Return [X, Y] of the center of cell containing provided text 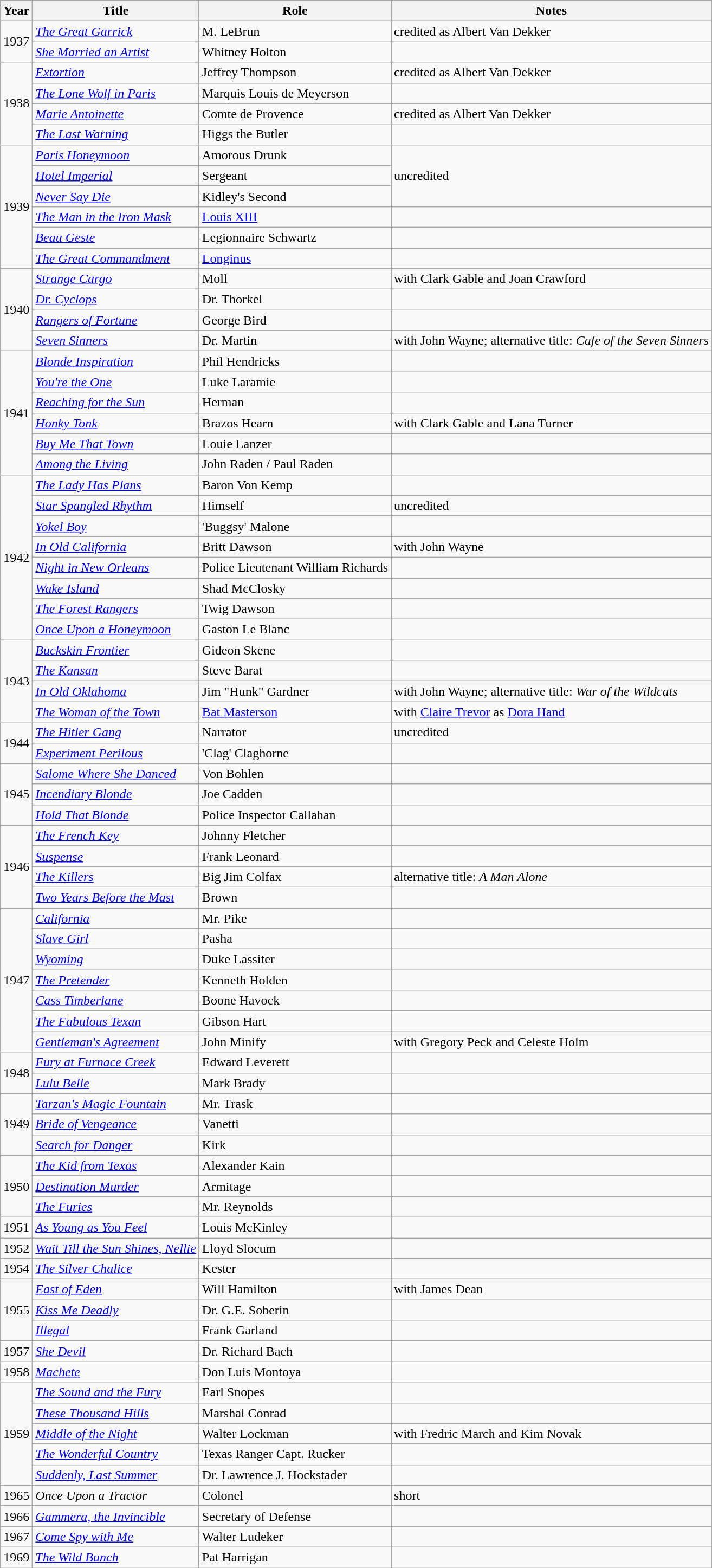
Earl Snopes [295, 1392]
The Last Warning [116, 134]
Extortion [116, 73]
Middle of the Night [116, 1434]
1945 [16, 794]
Phil Hendricks [295, 361]
The Great Commandment [116, 258]
Twig Dawson [295, 609]
Walter Lockman [295, 1434]
Wyoming [116, 960]
The Woman of the Town [116, 712]
Kester [295, 1269]
Texas Ranger Capt. Rucker [295, 1454]
Yokel Boy [116, 526]
Hotel Imperial [116, 176]
Hold That Blonde [116, 815]
In Old Oklahoma [116, 691]
Amorous Drunk [295, 155]
Louis McKinley [295, 1227]
Marquis Louis de Meyerson [295, 93]
Lloyd Slocum [295, 1248]
Frank Leonard [295, 856]
Dr. Lawrence J. Hockstader [295, 1475]
Marshal Conrad [295, 1413]
1940 [16, 310]
Kidley's Second [295, 196]
You're the One [116, 382]
These Thousand Hills [116, 1413]
Once Upon a Honeymoon [116, 630]
California [116, 918]
Mr. Reynolds [295, 1207]
As Young as You Feel [116, 1227]
Alexander Kain [295, 1165]
John Minify [295, 1042]
Slave Girl [116, 939]
Fury at Furnace Creek [116, 1062]
Narrator [295, 733]
M. LeBrun [295, 31]
Kenneth Holden [295, 980]
Suddenly, Last Summer [116, 1475]
The Sound and the Fury [116, 1392]
Whitney Holton [295, 52]
The Lone Wolf in Paris [116, 93]
Bride of Vengeance [116, 1124]
Frank Garland [295, 1331]
1951 [16, 1227]
Year [16, 11]
Louie Lanzer [295, 444]
Himself [295, 506]
Experiment Perilous [116, 753]
Steve Barat [295, 671]
The Forest Rangers [116, 609]
Star Spangled Rhythm [116, 506]
Notes [552, 11]
1937 [16, 42]
1946 [16, 866]
Walter Ludeker [295, 1537]
She Devil [116, 1351]
The Man in the Iron Mask [116, 217]
Illegal [116, 1331]
East of Eden [116, 1290]
Secretary of Defense [295, 1516]
Lulu Belle [116, 1083]
1939 [16, 206]
The French Key [116, 835]
The Great Garrick [116, 31]
The Kansan [116, 671]
Among the Living [116, 464]
Joe Cadden [295, 794]
Kiss Me Deadly [116, 1310]
The Kid from Texas [116, 1165]
Brazos Hearn [295, 423]
Rangers of Fortune [116, 320]
Sergeant [295, 176]
Dr. Thorkel [295, 300]
Moll [295, 279]
Brown [295, 897]
Blonde Inspiration [116, 361]
1958 [16, 1372]
1959 [16, 1434]
Jeffrey Thompson [295, 73]
The Furies [116, 1207]
with John Wayne; alternative title: Cafe of the Seven Sinners [552, 341]
George Bird [295, 320]
Legionnaire Schwartz [295, 237]
Vanetti [295, 1124]
Strange Cargo [116, 279]
Boone Havock [295, 1001]
In Old California [116, 547]
John Raden / Paul Raden [295, 464]
Wake Island [116, 588]
1942 [16, 557]
Kirk [295, 1145]
Pasha [295, 939]
Gibson Hart [295, 1021]
Night in New Orleans [116, 567]
Role [295, 11]
alternative title: A Man Alone [552, 877]
1950 [16, 1186]
Gideon Skene [295, 650]
Dr. Cyclops [116, 300]
with Clark Gable and Joan Crawford [552, 279]
Two Years Before the Mast [116, 897]
Honky Tonk [116, 423]
'Buggsy' Malone [295, 526]
1955 [16, 1310]
1965 [16, 1495]
Comte de Provence [295, 114]
Tarzan's Magic Fountain [116, 1104]
The Hitler Gang [116, 733]
Paris Honeymoon [116, 155]
Luke Laramie [295, 382]
1952 [16, 1248]
1969 [16, 1557]
Shad McClosky [295, 588]
Colonel [295, 1495]
1967 [16, 1537]
Police Inspector Callahan [295, 815]
Marie Antoinette [116, 114]
Mark Brady [295, 1083]
Machete [116, 1372]
Search for Danger [116, 1145]
Armitage [295, 1186]
Never Say Die [116, 196]
The Killers [116, 877]
Cass Timberlane [116, 1001]
with James Dean [552, 1290]
Buy Me That Town [116, 444]
Johnny Fletcher [295, 835]
Buckskin Frontier [116, 650]
Baron Von Kemp [295, 485]
Once Upon a Tractor [116, 1495]
Will Hamilton [295, 1290]
1938 [16, 103]
Incendiary Blonde [116, 794]
She Married an Artist [116, 52]
1966 [16, 1516]
with Gregory Peck and Celeste Holm [552, 1042]
short [552, 1495]
Seven Sinners [116, 341]
Big Jim Colfax [295, 877]
1944 [16, 743]
Duke Lassiter [295, 960]
Gentleman's Agreement [116, 1042]
1947 [16, 980]
Edward Leverett [295, 1062]
with Clark Gable and Lana Turner [552, 423]
Mr. Trask [295, 1104]
with John Wayne; alternative title: War of the Wildcats [552, 691]
The Silver Chalice [116, 1269]
Reaching for the Sun [116, 403]
Louis XIII [295, 217]
Von Bohlen [295, 774]
with Fredric March and Kim Novak [552, 1434]
1949 [16, 1124]
The Wild Bunch [116, 1557]
Come Spy with Me [116, 1537]
1948 [16, 1073]
Longinus [295, 258]
with John Wayne [552, 547]
Title [116, 11]
Gammera, the Invincible [116, 1516]
1943 [16, 681]
Dr. G.E. Soberin [295, 1310]
Don Luis Montoya [295, 1372]
The Fabulous Texan [116, 1021]
The Pretender [116, 980]
Pat Harrigan [295, 1557]
Destination Murder [116, 1186]
Higgs the Butler [295, 134]
Jim "Hunk" Gardner [295, 691]
1954 [16, 1269]
The Lady Has Plans [116, 485]
Dr. Richard Bach [295, 1351]
Suspense [116, 856]
Beau Geste [116, 237]
Gaston Le Blanc [295, 630]
Herman [295, 403]
Dr. Martin [295, 341]
Mr. Pike [295, 918]
1957 [16, 1351]
'Clag' Claghorne [295, 753]
1941 [16, 413]
Wait Till the Sun Shines, Nellie [116, 1248]
Police Lieutenant William Richards [295, 567]
with Claire Trevor as Dora Hand [552, 712]
Salome Where She Danced [116, 774]
Bat Masterson [295, 712]
Britt Dawson [295, 547]
The Wonderful Country [116, 1454]
